Find where the given text appears and provide that cell's center as (X, Y) coordinate. 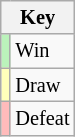
Win (42, 51)
Key (38, 17)
Draw (42, 85)
Defeat (42, 118)
